For the text-containing cell, return its midpoint in (X, Y) coordinate format. 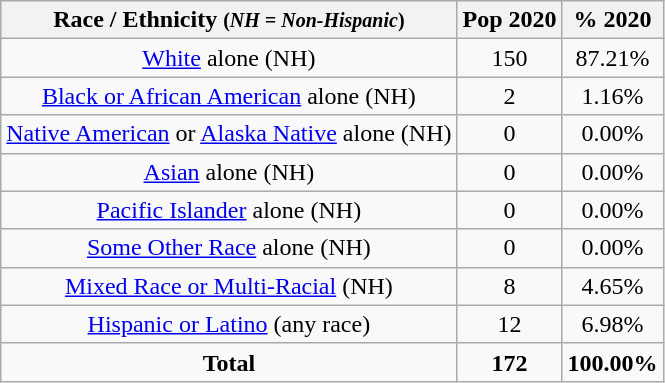
172 (510, 362)
6.98% (612, 324)
Race / Ethnicity (NH = Non-Hispanic) (229, 20)
100.00% (612, 362)
Some Other Race alone (NH) (229, 248)
2 (510, 96)
Total (229, 362)
Pacific Islander alone (NH) (229, 210)
12 (510, 324)
150 (510, 58)
Asian alone (NH) (229, 172)
87.21% (612, 58)
% 2020 (612, 20)
1.16% (612, 96)
White alone (NH) (229, 58)
Mixed Race or Multi-Racial (NH) (229, 286)
Pop 2020 (510, 20)
Native American or Alaska Native alone (NH) (229, 134)
Black or African American alone (NH) (229, 96)
8 (510, 286)
Hispanic or Latino (any race) (229, 324)
4.65% (612, 286)
